Pinpoint the cell where the given text exists, returning its [x, y] midpoint coordinate. 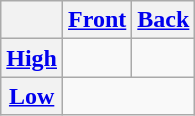
Front [98, 20]
Low [32, 96]
Back [164, 20]
High [32, 58]
